From the cell containing the given text, extract its center point as [x, y] coordinate. 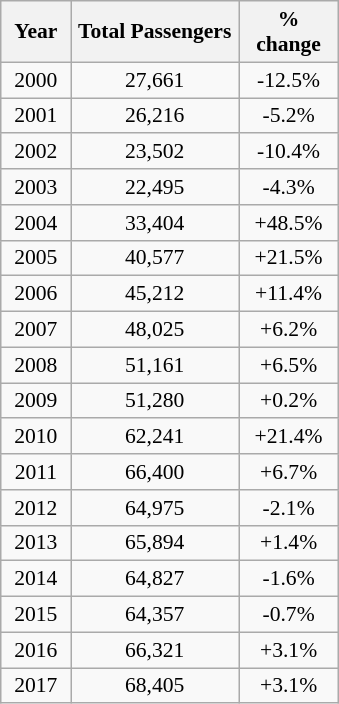
Total Passengers [155, 32]
68,405 [155, 686]
64,975 [155, 508]
65,894 [155, 543]
2006 [36, 294]
26,216 [155, 116]
2016 [36, 650]
51,161 [155, 365]
27,661 [155, 80]
23,502 [155, 152]
+1.4% [288, 543]
% change [288, 32]
2009 [36, 401]
-4.3% [288, 187]
2017 [36, 686]
64,827 [155, 579]
+21.5% [288, 258]
+6.2% [288, 330]
62,241 [155, 437]
48,025 [155, 330]
2008 [36, 365]
-12.5% [288, 80]
+48.5% [288, 223]
2010 [36, 437]
2005 [36, 258]
2015 [36, 615]
40,577 [155, 258]
+6.7% [288, 472]
-0.7% [288, 615]
-10.4% [288, 152]
+11.4% [288, 294]
+6.5% [288, 365]
2013 [36, 543]
22,495 [155, 187]
2012 [36, 508]
2014 [36, 579]
66,400 [155, 472]
2000 [36, 80]
2002 [36, 152]
2003 [36, 187]
33,404 [155, 223]
51,280 [155, 401]
+21.4% [288, 437]
45,212 [155, 294]
+0.2% [288, 401]
2004 [36, 223]
-2.1% [288, 508]
-5.2% [288, 116]
66,321 [155, 650]
-1.6% [288, 579]
2011 [36, 472]
2001 [36, 116]
2007 [36, 330]
64,357 [155, 615]
Year [36, 32]
